For the text-containing cell, return its midpoint in [X, Y] coordinate format. 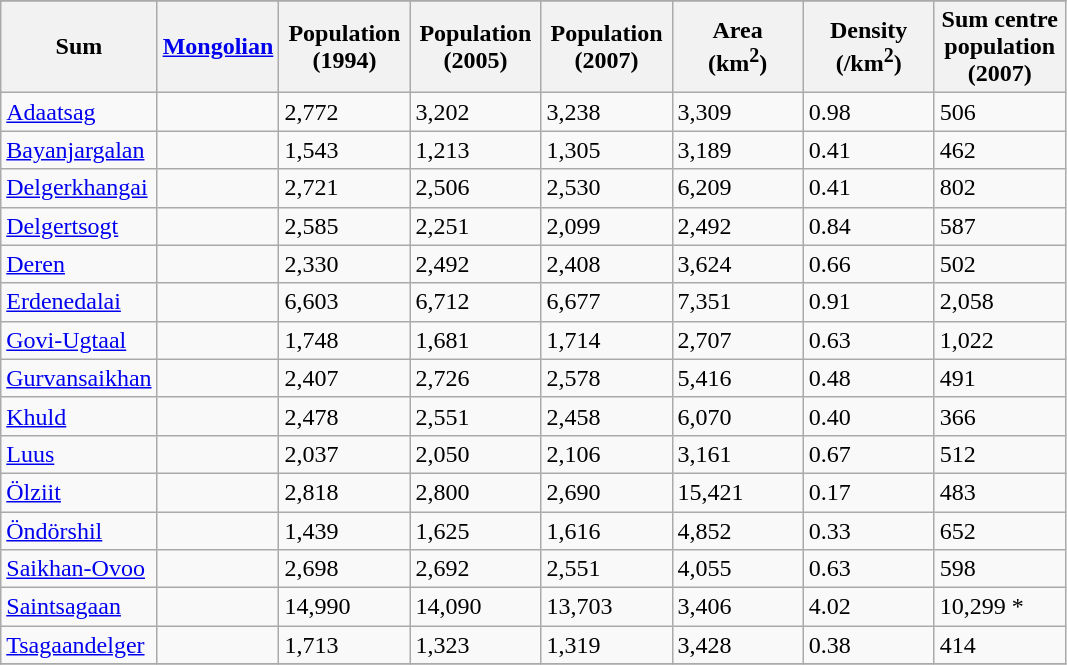
Bayanjargalan [79, 150]
1,323 [476, 645]
491 [1000, 378]
1,543 [344, 150]
1,213 [476, 150]
Erdenedalai [79, 302]
Delgertsogt [79, 226]
Luus [79, 454]
14,990 [344, 607]
Density (/km2) [868, 47]
366 [1000, 416]
Gurvansaikhan [79, 378]
Sum [79, 47]
Area (km2) [738, 47]
587 [1000, 226]
2,407 [344, 378]
0.38 [868, 645]
0.48 [868, 378]
Delgerkhangai [79, 188]
3,309 [738, 112]
0.91 [868, 302]
2,530 [606, 188]
0.66 [868, 264]
14,090 [476, 607]
Ölziit [79, 492]
Adaatsag [79, 112]
2,690 [606, 492]
3,238 [606, 112]
3,624 [738, 264]
10,299 * [1000, 607]
3,189 [738, 150]
1,439 [344, 531]
598 [1000, 569]
1,681 [476, 340]
2,037 [344, 454]
2,106 [606, 454]
502 [1000, 264]
Sum centre population (2007) [1000, 47]
Tsagaandelger [79, 645]
2,692 [476, 569]
Saikhan-Ovoo [79, 569]
2,330 [344, 264]
6,677 [606, 302]
2,099 [606, 226]
2,578 [606, 378]
462 [1000, 150]
Govi-Ugtaal [79, 340]
2,251 [476, 226]
483 [1000, 492]
2,707 [738, 340]
1,714 [606, 340]
Öndörshil [79, 531]
1,625 [476, 531]
2,408 [606, 264]
Population (2007) [606, 47]
Population(1994) [344, 47]
2,721 [344, 188]
1,713 [344, 645]
0.67 [868, 454]
Khuld [79, 416]
2,058 [1000, 302]
4,852 [738, 531]
2,800 [476, 492]
506 [1000, 112]
2,726 [476, 378]
Saintsagaan [79, 607]
5,416 [738, 378]
0.33 [868, 531]
1,305 [606, 150]
652 [1000, 531]
2,585 [344, 226]
1,616 [606, 531]
2,772 [344, 112]
4,055 [738, 569]
512 [1000, 454]
3,406 [738, 607]
13,703 [606, 607]
0.84 [868, 226]
0.98 [868, 112]
6,209 [738, 188]
7,351 [738, 302]
4.02 [868, 607]
6,070 [738, 416]
2,506 [476, 188]
1,022 [1000, 340]
2,050 [476, 454]
6,603 [344, 302]
2,818 [344, 492]
6,712 [476, 302]
414 [1000, 645]
802 [1000, 188]
0.40 [868, 416]
3,161 [738, 454]
3,428 [738, 645]
2,458 [606, 416]
1,319 [606, 645]
Population (2005) [476, 47]
2,478 [344, 416]
0.17 [868, 492]
1,748 [344, 340]
3,202 [476, 112]
Mongolian [218, 47]
Deren [79, 264]
2,698 [344, 569]
15,421 [738, 492]
